Return [X, Y] of the center of cell containing provided text 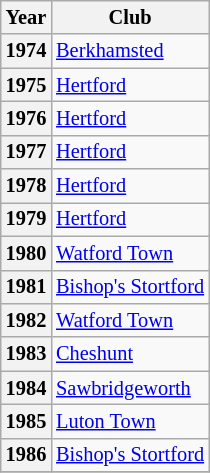
1974 [26, 51]
Berkhamsted [130, 51]
Cheshunt [130, 354]
Luton Town [130, 421]
1976 [26, 118]
1983 [26, 354]
1982 [26, 320]
1975 [26, 85]
1978 [26, 186]
Club [130, 17]
1980 [26, 253]
1979 [26, 219]
Sawbridgeworth [130, 388]
1984 [26, 388]
1985 [26, 421]
1977 [26, 152]
Year [26, 17]
1981 [26, 287]
1986 [26, 455]
